Detect which cell encompasses the target text, then output its (X, Y) center coordinate. 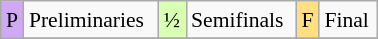
F (308, 20)
½ (172, 20)
Preliminaries (91, 20)
Final (348, 20)
Semifinals (241, 20)
P (12, 20)
